Find where the given text appears and provide that cell's center as (x, y) coordinate. 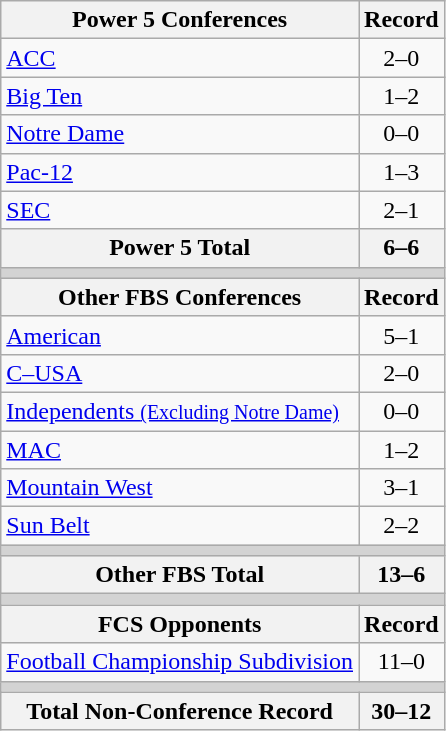
Sun Belt (180, 526)
2–2 (402, 526)
1–3 (402, 172)
MAC (180, 449)
Independents (Excluding Notre Dame) (180, 411)
5–1 (402, 335)
FCS Opponents (180, 624)
Power 5 Conferences (180, 20)
ACC (180, 58)
SEC (180, 210)
3–1 (402, 488)
Power 5 Total (180, 248)
2–1 (402, 210)
Mountain West (180, 488)
13–6 (402, 575)
Other FBS Total (180, 575)
Big Ten (180, 96)
C–USA (180, 373)
Notre Dame (180, 134)
30–12 (402, 711)
Pac-12 (180, 172)
American (180, 335)
6–6 (402, 248)
11–0 (402, 662)
Football Championship Subdivision (180, 662)
Other FBS Conferences (180, 297)
Total Non-Conference Record (180, 711)
